For the text-containing cell, return its midpoint in [x, y] coordinate format. 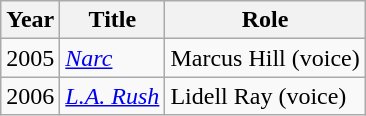
2005 [30, 58]
Lidell Ray (voice) [265, 96]
Title [112, 20]
Year [30, 20]
2006 [30, 96]
Narc [112, 58]
L.A. Rush [112, 96]
Role [265, 20]
Marcus Hill (voice) [265, 58]
